For the text-containing cell, return its midpoint in [x, y] coordinate format. 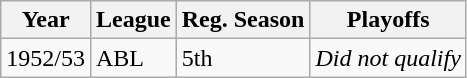
1952/53 [46, 58]
Reg. Season [243, 20]
Year [46, 20]
Playoffs [388, 20]
5th [243, 58]
League [133, 20]
ABL [133, 58]
Did not qualify [388, 58]
